Output the [X, Y] coordinate of the center of the cell containing the given text.  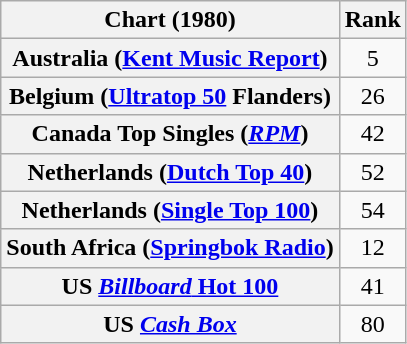
US Cash Box [170, 324]
South Africa (Springbok Radio) [170, 248]
52 [372, 172]
80 [372, 324]
Rank [372, 20]
Australia (Kent Music Report) [170, 58]
US Billboard Hot 100 [170, 286]
26 [372, 96]
Canada Top Singles (RPM) [170, 134]
Belgium (Ultratop 50 Flanders) [170, 96]
41 [372, 286]
5 [372, 58]
Netherlands (Dutch Top 40) [170, 172]
12 [372, 248]
54 [372, 210]
42 [372, 134]
Chart (1980) [170, 20]
Netherlands (Single Top 100) [170, 210]
